From the cell containing the given text, extract its center point as [x, y] coordinate. 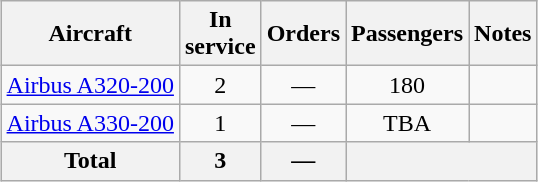
1 [220, 123]
Airbus A330-200 [90, 123]
Total [90, 161]
2 [220, 85]
3 [220, 161]
180 [408, 85]
In service [220, 34]
TBA [408, 123]
Passengers [408, 34]
Airbus A320-200 [90, 85]
Aircraft [90, 34]
Notes [503, 34]
Orders [303, 34]
